Determine the [X, Y] coordinate at the center of the cell enclosing the given text.  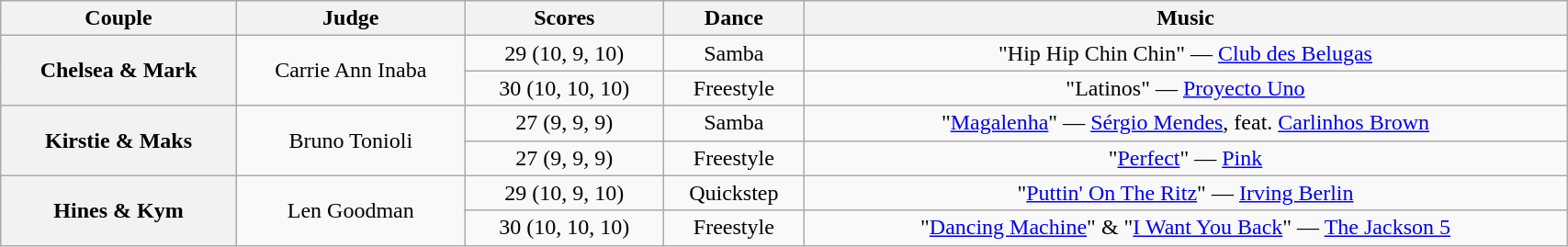
Hines & Kym [119, 210]
"Latinos" — Proyecto Uno [1185, 88]
Chelsea & Mark [119, 71]
"Puttin' On The Ritz" — Irving Berlin [1185, 193]
Music [1185, 18]
Carrie Ann Inaba [351, 71]
Quickstep [733, 193]
Dance [733, 18]
"Perfect" — Pink [1185, 158]
"Magalenha" — Sérgio Mendes, feat. Carlinhos Brown [1185, 123]
Len Goodman [351, 210]
Judge [351, 18]
Scores [564, 18]
"Dancing Machine" & "I Want You Back" — The Jackson 5 [1185, 228]
Kirstie & Maks [119, 140]
Couple [119, 18]
"Hip Hip Chin Chin" — Club des Belugas [1185, 53]
Bruno Tonioli [351, 140]
